Output the (X, Y) coordinate of the center of the cell containing the given text.  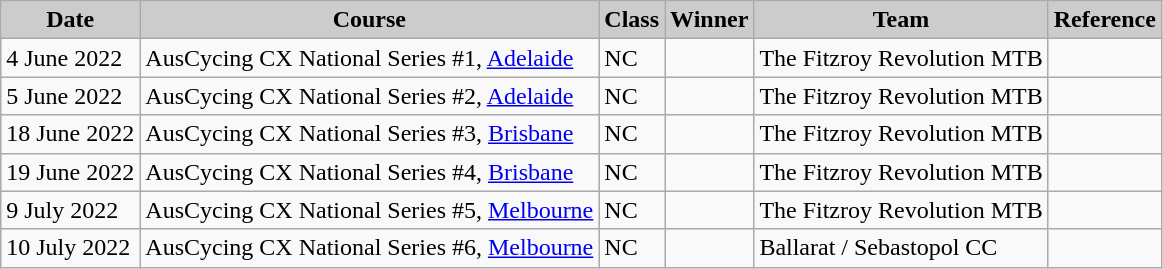
Class (632, 20)
AusCycing CX National Series #3, Brisbane (370, 134)
Ballarat / Sebastopol CC (901, 248)
19 June 2022 (70, 172)
AusCycing CX National Series #2, Adelaide (370, 96)
AusCycing CX National Series #1, Adelaide (370, 58)
18 June 2022 (70, 134)
10 July 2022 (70, 248)
Reference (1104, 20)
AusCycing CX National Series #6, Melbourne (370, 248)
4 June 2022 (70, 58)
Date (70, 20)
9 July 2022 (70, 210)
5 June 2022 (70, 96)
Course (370, 20)
AusCycing CX National Series #5, Melbourne (370, 210)
AusCycing CX National Series #4, Brisbane (370, 172)
Winner (710, 20)
Team (901, 20)
